Locate the cell with the specified text and output its (x, y) center coordinate. 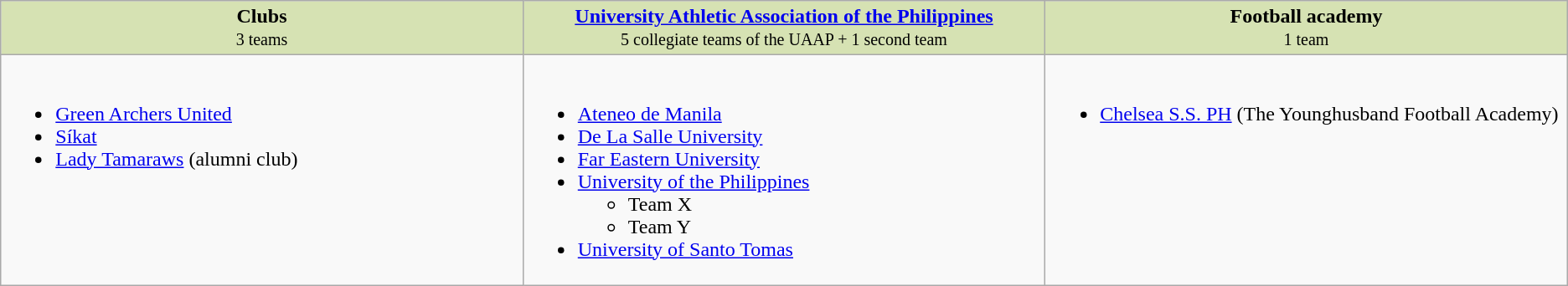
Green Archers UnitedSíkatLady Tamaraws (alumni club) (261, 171)
University Athletic Association of the Philippines5 collegiate teams of the UAAP + 1 second team (784, 28)
Ateneo de ManilaDe La Salle UniversityFar Eastern UniversityUniversity of the PhilippinesTeam XTeam YUniversity of Santo Tomas (784, 171)
Football academy1 team (1307, 28)
Clubs3 teams (261, 28)
Chelsea S.S. PH (The Younghusband Football Academy) (1307, 171)
